Locate the cell with the specified text and output its [X, Y] center coordinate. 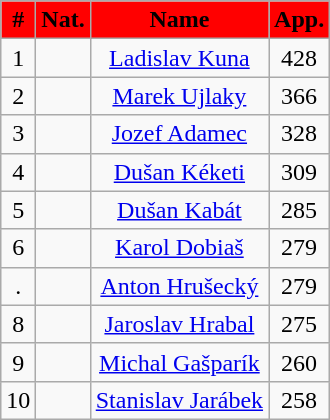
309 [300, 172]
2 [18, 96]
6 [18, 248]
Name [179, 20]
Dušan Kéketi [179, 172]
Marek Ujlaky [179, 96]
Michal Gašparík [179, 362]
Karol Dobiaš [179, 248]
Dušan Kabát [179, 210]
5 [18, 210]
Jaroslav Hrabal [179, 324]
366 [300, 96]
. [18, 286]
App. [300, 20]
258 [300, 400]
Stanislav Jarábek [179, 400]
10 [18, 400]
1 [18, 58]
4 [18, 172]
Anton Hrušecký [179, 286]
8 [18, 324]
428 [300, 58]
275 [300, 324]
Ladislav Kuna [179, 58]
285 [300, 210]
Nat. [63, 20]
9 [18, 362]
# [18, 20]
260 [300, 362]
328 [300, 134]
Jozef Adamec [179, 134]
3 [18, 134]
